Pinpoint the cell where the given text exists, returning its [X, Y] midpoint coordinate. 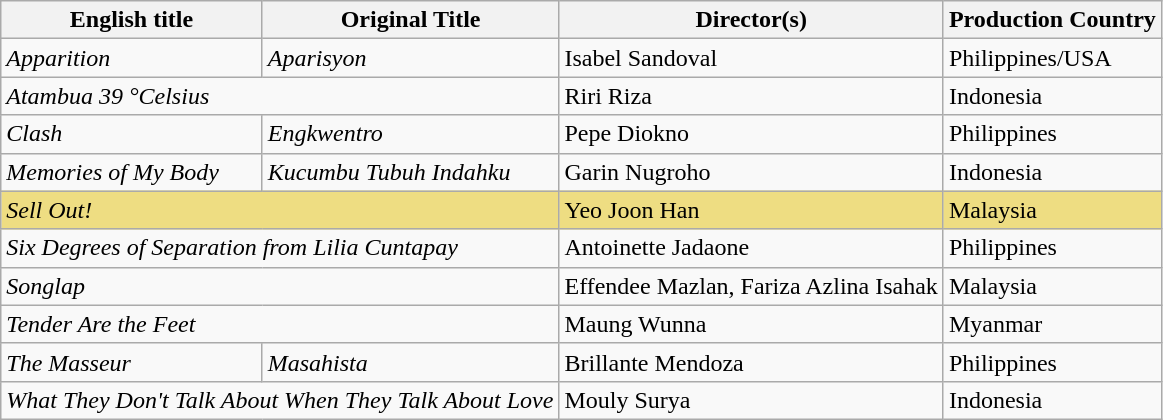
Apparition [132, 58]
Songlap [280, 286]
Antoinette Jadaone [751, 248]
Mouly Surya [751, 400]
Director(s) [751, 20]
Philippines/USA [1052, 58]
What They Don't Talk About When They Talk About Love [280, 400]
Sell Out! [280, 210]
Kucumbu Tubuh Indahku [410, 172]
Effendee Mazlan, Fariza Azlina Isahak [751, 286]
Aparisyon [410, 58]
Garin Nugroho [751, 172]
Original Title [410, 20]
Maung Wunna [751, 324]
The Masseur [132, 362]
Tender Are the Feet [280, 324]
Isabel Sandoval [751, 58]
Production Country [1052, 20]
Six Degrees of Separation from Lilia Cuntapay [280, 248]
Clash [132, 134]
Atambua 39 °Celsius [280, 96]
Brillante Mendoza [751, 362]
Masahista [410, 362]
Myanmar [1052, 324]
Yeo Joon Han [751, 210]
English title [132, 20]
Engkwentro [410, 134]
Memories of My Body [132, 172]
Pepe Diokno [751, 134]
Riri Riza [751, 96]
